Extract the [x, y] coordinate from the center of the cell holding the provided text.  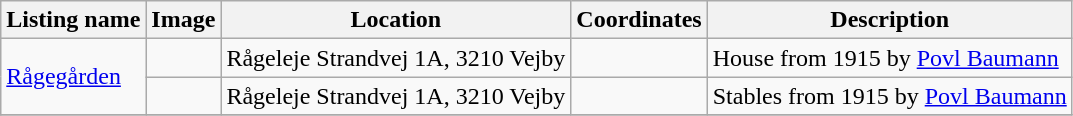
Image [184, 20]
House from 1915 by Povl Baumann [890, 58]
Stables from 1915 by Povl Baumann [890, 96]
Rågegården [74, 77]
Description [890, 20]
Coordinates [639, 20]
Location [396, 20]
Listing name [74, 20]
